Scan for the cell matching the given text and deliver its [X, Y] coordinate at center. 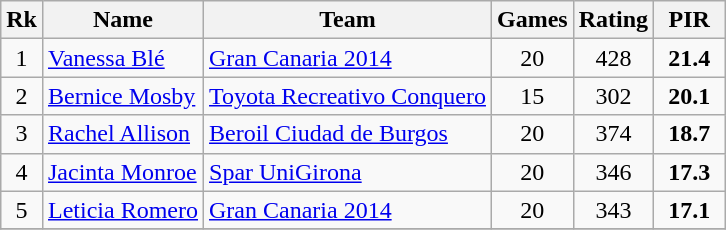
PIR [690, 20]
428 [613, 58]
15 [532, 96]
1 [22, 58]
Bernice Mosby [122, 96]
Team [348, 20]
Toyota Recreativo Conquero [348, 96]
Games [532, 20]
Rk [22, 20]
Spar UniGirona [348, 172]
Jacinta Monroe [122, 172]
17.1 [690, 210]
Rating [613, 20]
4 [22, 172]
343 [613, 210]
346 [613, 172]
3 [22, 134]
17.3 [690, 172]
5 [22, 210]
20.1 [690, 96]
Vanessa Blé [122, 58]
Leticia Romero [122, 210]
2 [22, 96]
302 [613, 96]
Name [122, 20]
21.4 [690, 58]
Rachel Allison [122, 134]
Beroil Ciudad de Burgos [348, 134]
374 [613, 134]
18.7 [690, 134]
